Search for the cell housing the specified text and yield its [x, y] center coordinate. 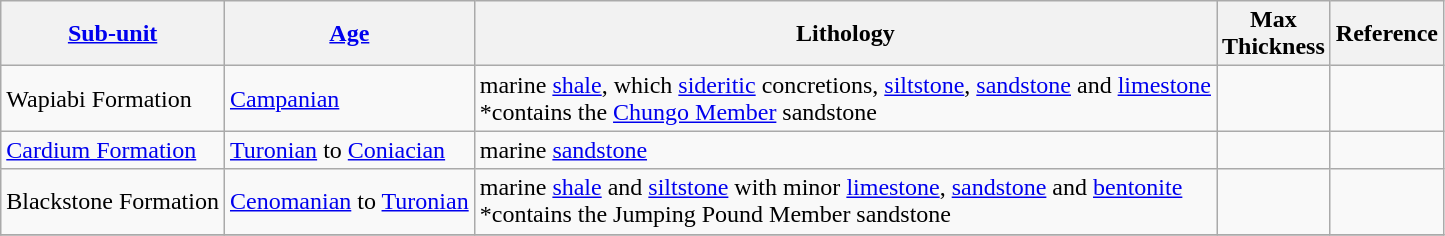
Wapiabi Formation [113, 98]
Turonian to Coniacian [349, 150]
Campanian [349, 98]
Lithology [845, 34]
MaxThickness [1273, 34]
marine sandstone [845, 150]
Sub-unit [113, 34]
Cenomanian to Turonian [349, 202]
Cardium Formation [113, 150]
marine shale and siltstone with minor limestone, sandstone and bentonite*contains the Jumping Pound Member sandstone [845, 202]
marine shale, which sideritic concretions, siltstone, sandstone and limestone *contains the Chungo Member sandstone [845, 98]
Age [349, 34]
Reference [1386, 34]
Blackstone Formation [113, 202]
